Provide the (X, Y) coordinate of the cell's center where the given text is located.  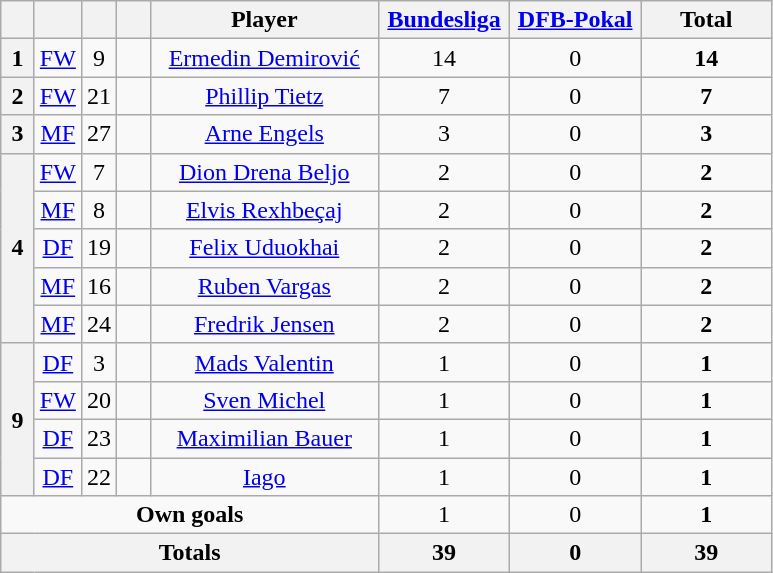
Iago (264, 477)
22 (98, 477)
Sven Michel (264, 400)
Elvis Rexhbeçaj (264, 210)
Player (264, 20)
Totals (190, 553)
19 (98, 248)
4 (18, 248)
Felix Uduokhai (264, 248)
21 (98, 96)
Total (706, 20)
Bundesliga (444, 20)
Own goals (190, 515)
23 (98, 438)
Mads Valentin (264, 362)
Fredrik Jensen (264, 324)
16 (98, 286)
Phillip Tietz (264, 96)
Dion Drena Beljo (264, 172)
24 (98, 324)
27 (98, 134)
8 (98, 210)
20 (98, 400)
Ermedin Demirović (264, 58)
DFB-Pokal (576, 20)
Maximilian Bauer (264, 438)
Arne Engels (264, 134)
Ruben Vargas (264, 286)
